From the cell containing the given text, extract its center point as [x, y] coordinate. 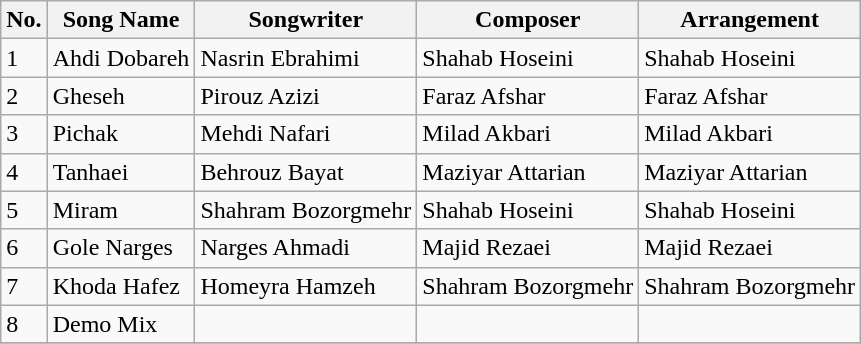
Gole Narges [121, 248]
Mehdi Nafari [306, 134]
Narges Ahmadi [306, 248]
Pichak [121, 134]
Miram [121, 210]
Demo Mix [121, 324]
6 [24, 248]
Pirouz Azizi [306, 96]
Behrouz Bayat [306, 172]
Tanhaei [121, 172]
Gheseh [121, 96]
Khoda Hafez [121, 286]
4 [24, 172]
7 [24, 286]
Nasrin Ebrahimi [306, 58]
Arrangement [750, 20]
1 [24, 58]
Ahdi Dobareh [121, 58]
2 [24, 96]
3 [24, 134]
Songwriter [306, 20]
8 [24, 324]
Homeyra Hamzeh [306, 286]
Composer [528, 20]
5 [24, 210]
No. [24, 20]
Song Name [121, 20]
